Search for the cell housing the specified text and yield its [X, Y] center coordinate. 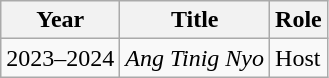
Ang Tinig Nyo [195, 58]
Year [60, 20]
2023–2024 [60, 58]
Title [195, 20]
Role [299, 20]
Host [299, 58]
